Scan for the cell matching the given text and deliver its [x, y] coordinate at center. 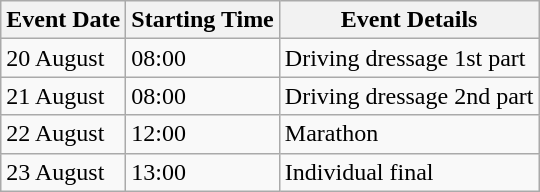
Starting Time [203, 20]
20 August [64, 58]
Event Date [64, 20]
Driving dressage 2nd part [409, 96]
23 August [64, 172]
Marathon [409, 134]
13:00 [203, 172]
12:00 [203, 134]
22 August [64, 134]
Driving dressage 1st part [409, 58]
21 August [64, 96]
Event Details [409, 20]
Individual final [409, 172]
